For the text-containing cell, return its midpoint in [x, y] coordinate format. 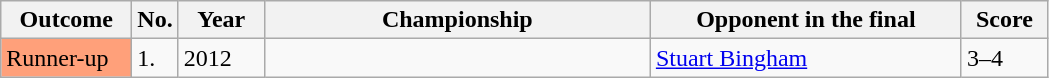
3–4 [1004, 58]
Championship [457, 20]
No. [155, 20]
Year [221, 20]
2012 [221, 58]
Outcome [66, 20]
Score [1004, 20]
Stuart Bingham [806, 58]
1. [155, 58]
Runner-up [66, 58]
Opponent in the final [806, 20]
